Return (X, Y) of the center of cell containing provided text 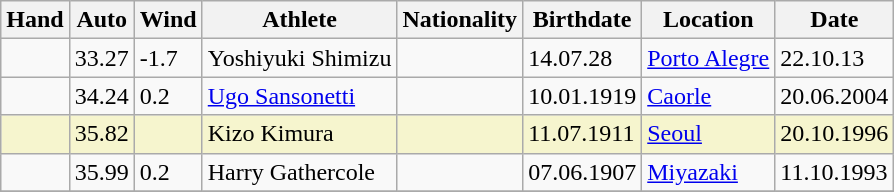
Porto Alegre (708, 58)
11.07.1911 (582, 134)
14.07.28 (582, 58)
Birthdate (582, 20)
Ugo Sansonetti (300, 96)
07.06.1907 (582, 172)
Nationality (460, 20)
Location (708, 20)
Seoul (708, 134)
Miyazaki (708, 172)
34.24 (102, 96)
Yoshiyuki Shimizu (300, 58)
Kizo Kimura (300, 134)
Hand (35, 20)
Wind (168, 20)
20.10.1996 (834, 134)
20.06.2004 (834, 96)
22.10.13 (834, 58)
Auto (102, 20)
Athlete (300, 20)
10.01.1919 (582, 96)
33.27 (102, 58)
35.99 (102, 172)
-1.7 (168, 58)
Caorle (708, 96)
35.82 (102, 134)
Date (834, 20)
11.10.1993 (834, 172)
Harry Gathercole (300, 172)
